Detect which cell encompasses the target text, then output its (x, y) center coordinate. 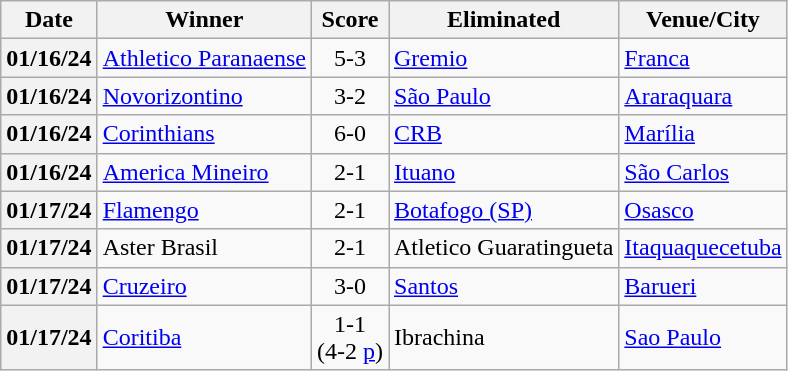
Athletico Paranaense (204, 58)
5-3 (350, 58)
Osasco (703, 210)
Botafogo (SP) (503, 210)
6-0 (350, 134)
Novorizontino (204, 96)
Date (49, 20)
Coritiba (204, 338)
Itaquaquecetuba (703, 248)
Venue/City (703, 20)
Atletico Guaratingueta (503, 248)
Cruzeiro (204, 286)
Barueri (703, 286)
Flamengo (204, 210)
Score (350, 20)
Araraquara (703, 96)
Aster Brasil (204, 248)
Ibrachina (503, 338)
Ituano (503, 172)
Sao Paulo (703, 338)
Gremio (503, 58)
3-0 (350, 286)
Corinthians (204, 134)
Winner (204, 20)
São Carlos (703, 172)
Franca (703, 58)
Marília (703, 134)
1-1(4-2 p) (350, 338)
3-2 (350, 96)
Eliminated (503, 20)
CRB (503, 134)
America Mineiro (204, 172)
Santos (503, 286)
São Paulo (503, 96)
